Provide the [X, Y] coordinate of the cell's center where the given text is located.  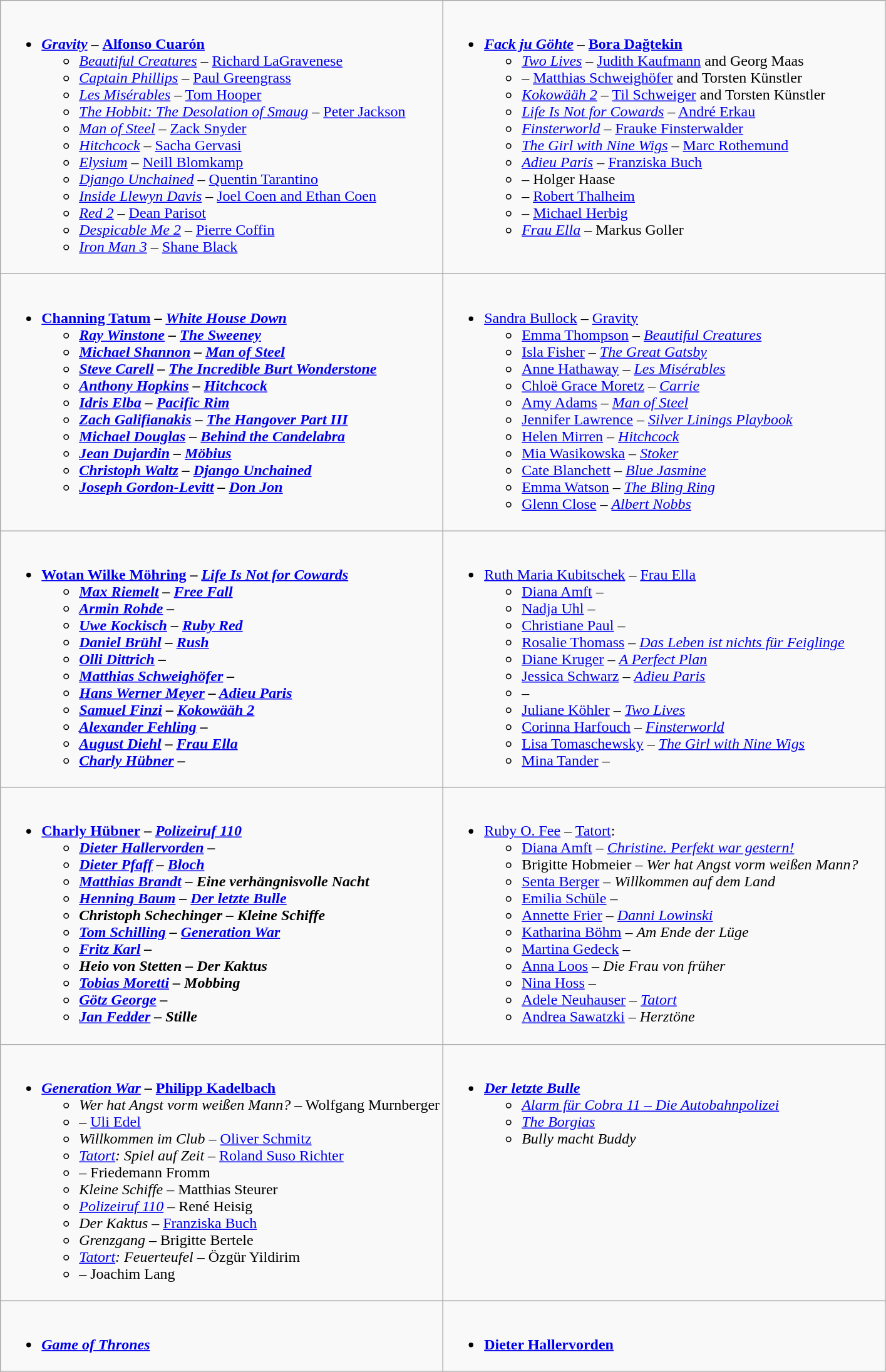
Der letzte BulleAlarm für Cobra 11 – Die AutobahnpolizeiThe BorgiasBully macht Buddy [665, 1172]
Game of Thrones [222, 1336]
Dieter Hallervorden [665, 1336]
